Provide the (x, y) coordinate of the cell's center where the given text is located.  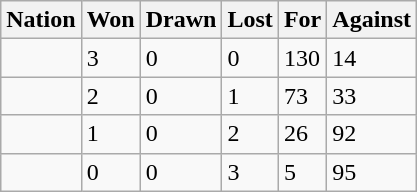
33 (372, 96)
Drawn (181, 20)
130 (302, 58)
73 (302, 96)
26 (302, 134)
92 (372, 134)
5 (302, 172)
95 (372, 172)
Against (372, 20)
For (302, 20)
Won (110, 20)
14 (372, 58)
Lost (250, 20)
Nation (41, 20)
